From the cell containing the given text, extract its center point as [x, y] coordinate. 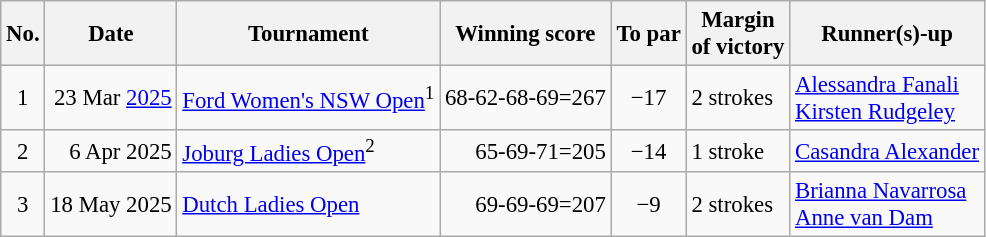
Brianna Navarrosa Anne van Dam [888, 204]
Alessandra Fanali Kirsten Rudgeley [888, 98]
−17 [648, 98]
3 [23, 204]
68-62-68-69=267 [526, 98]
To par [648, 34]
Marginof victory [738, 34]
Winning score [526, 34]
−14 [648, 151]
Casandra Alexander [888, 151]
23 Mar 2025 [111, 98]
−9 [648, 204]
1 stroke [738, 151]
1 [23, 98]
6 Apr 2025 [111, 151]
Tournament [308, 34]
Date [111, 34]
2 [23, 151]
Dutch Ladies Open [308, 204]
18 May 2025 [111, 204]
Runner(s)-up [888, 34]
No. [23, 34]
65-69-71=205 [526, 151]
69-69-69=207 [526, 204]
Ford Women's NSW Open1 [308, 98]
Joburg Ladies Open2 [308, 151]
